For the text-containing cell, return its midpoint in [X, Y] coordinate format. 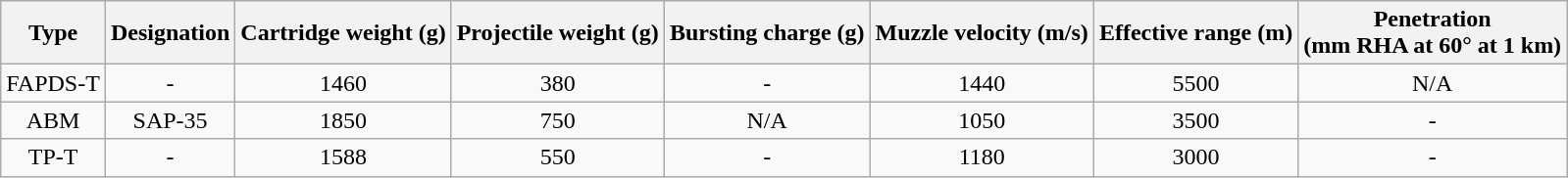
Type [53, 33]
TP-T [53, 157]
5500 [1195, 83]
1180 [982, 157]
SAP-35 [170, 120]
3000 [1195, 157]
380 [557, 83]
FAPDS-T [53, 83]
550 [557, 157]
1460 [343, 83]
3500 [1195, 120]
1850 [343, 120]
1588 [343, 157]
Muzzle velocity (m/s) [982, 33]
Cartridge weight (g) [343, 33]
Penetration(mm RHA at 60° at 1 km) [1433, 33]
750 [557, 120]
Designation [170, 33]
Bursting charge (g) [767, 33]
Projectile weight (g) [557, 33]
ABM [53, 120]
Effective range (m) [1195, 33]
1050 [982, 120]
1440 [982, 83]
